Return [x, y] of the center of cell containing provided text 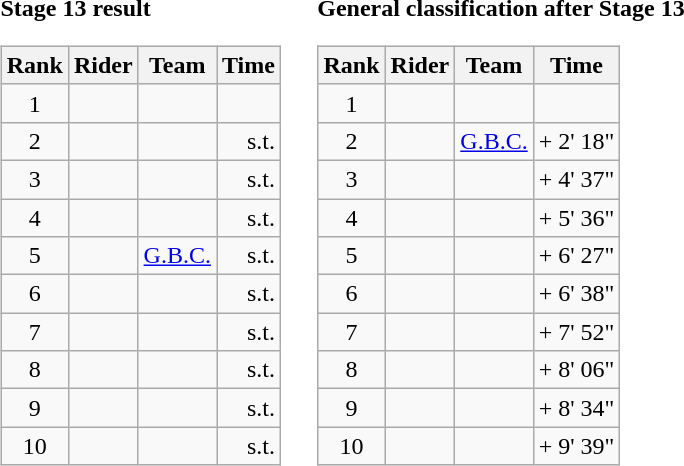
+ 6' 38" [576, 294]
+ 7' 52" [576, 332]
+ 8' 06" [576, 370]
+ 5' 36" [576, 217]
+ 4' 37" [576, 179]
+ 6' 27" [576, 256]
+ 2' 18" [576, 141]
+ 8' 34" [576, 408]
+ 9' 39" [576, 446]
